For the text-containing cell, return its midpoint in (X, Y) coordinate format. 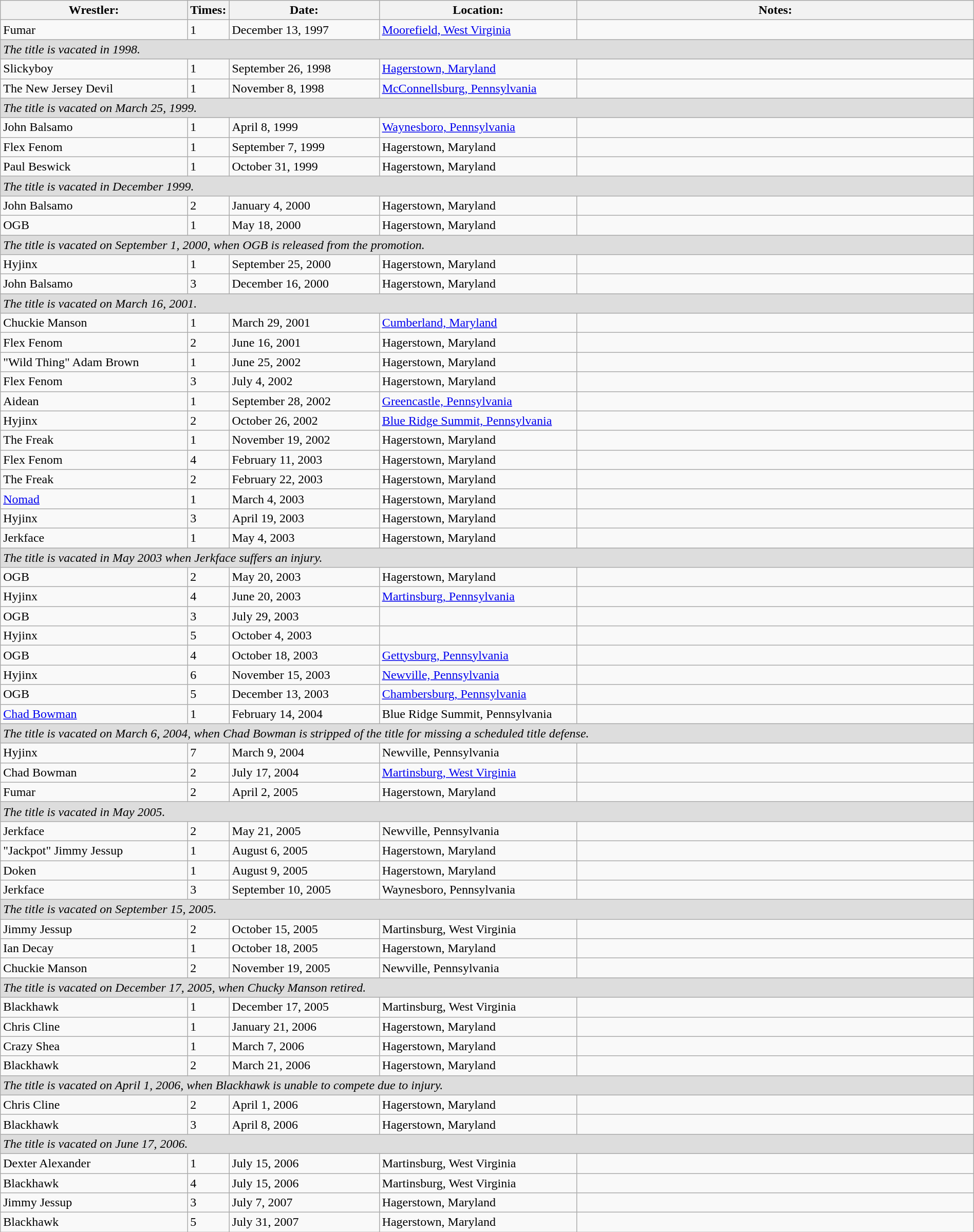
July 7, 2007 (304, 1203)
October 15, 2005 (304, 929)
June 20, 2003 (304, 597)
6 (209, 675)
Dexter Alexander (94, 1163)
The title is vacated on April 1, 2006, when Blackhawk is unable to compete due to injury. (487, 1085)
October 18, 2003 (304, 655)
December 13, 2003 (304, 694)
McConnellsburg, Pennsylvania (478, 88)
July 17, 2004 (304, 772)
Cumberland, Maryland (478, 323)
May 20, 2003 (304, 577)
August 9, 2005 (304, 870)
November 19, 2002 (304, 440)
The title is vacated on March 6, 2004, when Chad Bowman is stripped of the title for missing a scheduled title defense. (487, 733)
March 21, 2006 (304, 1066)
September 26, 1998 (304, 69)
The title is vacated on March 25, 1999. (487, 108)
The title is vacated in December 1999. (487, 186)
April 8, 1999 (304, 127)
The title is vacated in May 2003 when Jerkface suffers an injury. (487, 557)
Date: (304, 10)
Martinsburg, Pennsylvania (478, 597)
Ian Decay (94, 949)
March 4, 2003 (304, 499)
Doken (94, 870)
The title is vacated on March 16, 2001. (487, 304)
April 1, 2006 (304, 1105)
January 4, 2000 (304, 205)
"Jackpot" Jimmy Jessup (94, 850)
February 14, 2004 (304, 714)
May 18, 2000 (304, 225)
Greencastle, Pennsylvania (478, 401)
April 2, 2005 (304, 792)
Times: (209, 10)
Nomad (94, 499)
The New Jersey Devil (94, 88)
June 25, 2002 (304, 362)
October 31, 1999 (304, 166)
Chambersburg, Pennsylvania (478, 694)
May 4, 2003 (304, 538)
July 4, 2002 (304, 382)
July 29, 2003 (304, 616)
Slickyboy (94, 69)
January 21, 2006 (304, 1027)
Moorefield, West Virginia (478, 30)
March 9, 2004 (304, 753)
Aidean (94, 401)
Location: (478, 10)
October 26, 2002 (304, 421)
September 10, 2005 (304, 890)
July 31, 2007 (304, 1222)
Crazy Shea (94, 1046)
The title is vacated in May 2005. (487, 811)
August 6, 2005 (304, 850)
May 21, 2005 (304, 831)
December 13, 1997 (304, 30)
The title is vacated on June 17, 2006. (487, 1144)
November 19, 2005 (304, 968)
April 8, 2006 (304, 1124)
Gettysburg, Pennsylvania (478, 655)
October 18, 2005 (304, 949)
"Wild Thing" Adam Brown (94, 362)
December 16, 2000 (304, 284)
March 7, 2006 (304, 1046)
The title is vacated on September 15, 2005. (487, 909)
December 17, 2005 (304, 1007)
September 7, 1999 (304, 147)
The title is vacated on September 1, 2000, when OGB is released from the promotion. (487, 245)
September 28, 2002 (304, 401)
February 11, 2003 (304, 460)
The title is vacated in 1998. (487, 49)
Paul Beswick (94, 166)
September 25, 2000 (304, 264)
October 4, 2003 (304, 636)
The title is vacated on December 17, 2005, when Chucky Manson retired. (487, 988)
Wrestler: (94, 10)
7 (209, 753)
Notes: (775, 10)
June 16, 2001 (304, 343)
February 22, 2003 (304, 479)
November 15, 2003 (304, 675)
April 19, 2003 (304, 518)
March 29, 2001 (304, 323)
November 8, 1998 (304, 88)
